Determine the (x, y) coordinate at the center of the cell enclosing the given text.  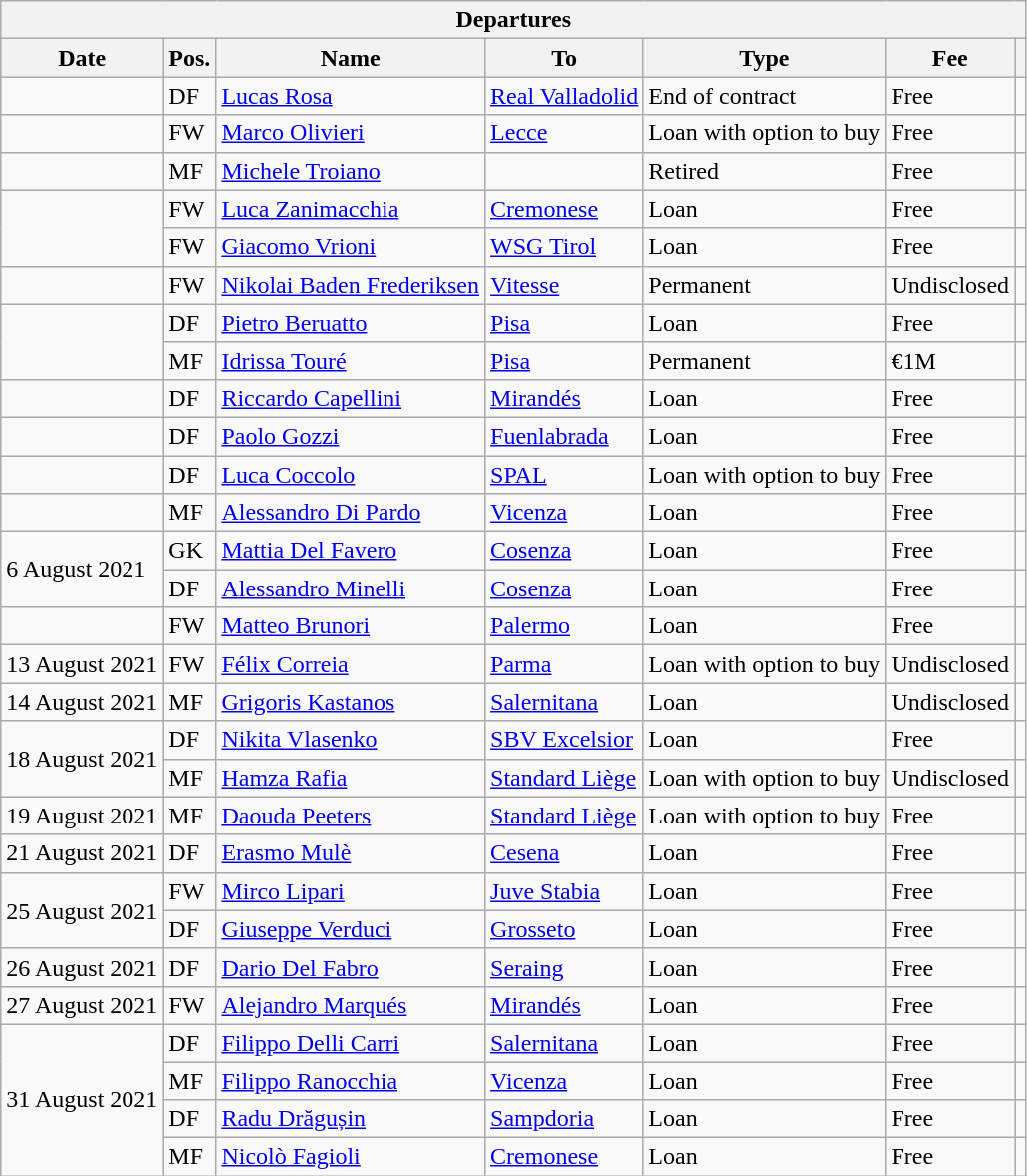
Alessandro Minelli (351, 588)
€1M (950, 360)
13 August 2021 (82, 664)
Grigoris Kastanos (351, 702)
Pietro Beruatto (351, 323)
SPAL (564, 475)
Félix Correia (351, 664)
Pos. (189, 58)
25 August 2021 (82, 910)
Matteo Brunori (351, 626)
Parma (564, 664)
Michele Troiano (351, 171)
Cesena (564, 853)
Fuenlabrada (564, 436)
Name (351, 58)
SBV Excelsior (564, 740)
6 August 2021 (82, 570)
GK (189, 551)
14 August 2021 (82, 702)
27 August 2021 (82, 1005)
Luca Coccolo (351, 475)
Radu Drăgușin (351, 1119)
Giacomo Vrioni (351, 247)
Sampdoria (564, 1119)
Luca Zanimacchia (351, 209)
Erasmo Mulè (351, 853)
26 August 2021 (82, 967)
18 August 2021 (82, 759)
Paolo Gozzi (351, 436)
Date (82, 58)
Nikolai Baden Frederiksen (351, 285)
Mirco Lipari (351, 891)
Vitesse (564, 285)
21 August 2021 (82, 853)
WSG Tirol (564, 247)
Departures (514, 20)
Daouda Peeters (351, 816)
Real Valladolid (564, 96)
Riccardo Capellini (351, 398)
Giuseppe Verduci (351, 929)
Idrissa Touré (351, 360)
Hamza Rafia (351, 778)
Lucas Rosa (351, 96)
Filippo Delli Carri (351, 1043)
Seraing (564, 967)
Dario Del Fabro (351, 967)
19 August 2021 (82, 816)
To (564, 58)
Juve Stabia (564, 891)
Alejandro Marqués (351, 1005)
Nicolò Fagioli (351, 1157)
Nikita Vlasenko (351, 740)
Mattia Del Favero (351, 551)
Retired (765, 171)
Fee (950, 58)
Lecce (564, 133)
31 August 2021 (82, 1099)
Palermo (564, 626)
Filippo Ranocchia (351, 1080)
Marco Olivieri (351, 133)
Type (765, 58)
Alessandro Di Pardo (351, 513)
Grosseto (564, 929)
End of contract (765, 96)
